Determine the [X, Y] coordinate at the center of the cell enclosing the given text.  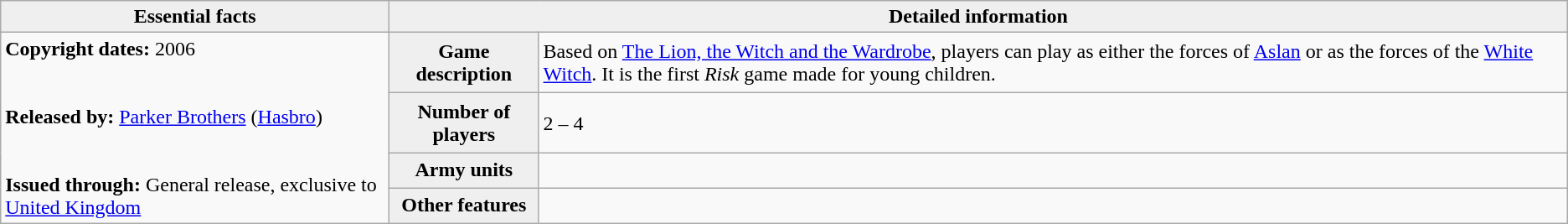
Essential facts [195, 17]
Detailed information [978, 17]
Number of players [464, 122]
Army units [464, 170]
Game description [464, 63]
Other features [464, 206]
Copyright dates: 2006 Released by: Parker Brothers (Hasbro) Issued through: General release, exclusive to United Kingdom [195, 128]
2 – 4 [1053, 122]
